Return the (x, y) coordinate for the center point of the cell that contains the specified text.  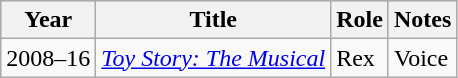
Notes (422, 20)
2008–16 (48, 58)
Title (214, 20)
Voice (422, 58)
Role (360, 20)
Rex (360, 58)
Toy Story: The Musical (214, 58)
Year (48, 20)
